Capture the cell that displays the provided text and extract its (x, y) central coordinate. 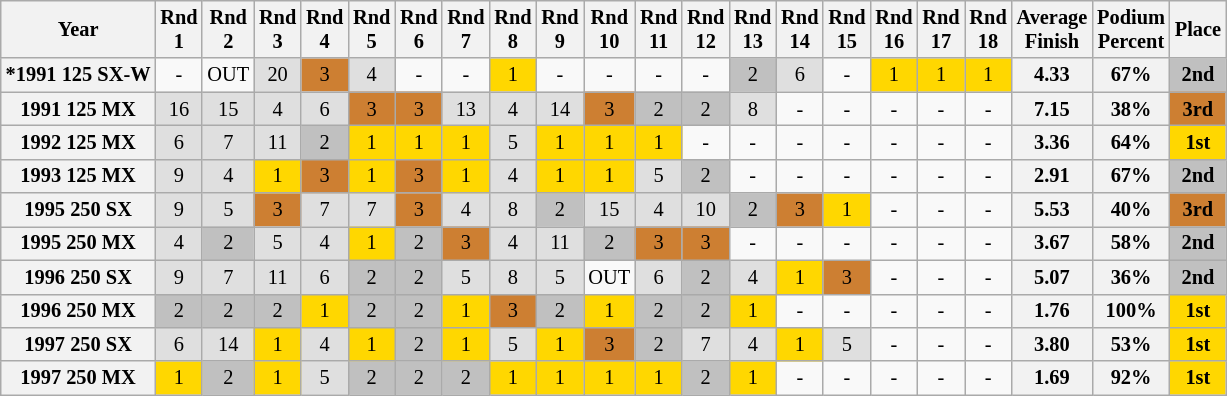
1991 125 MX (78, 109)
Year (78, 29)
58% (1131, 243)
1995 250 MX (78, 243)
1992 125 MX (78, 142)
3.67 (1052, 243)
Rnd14 (800, 29)
7.15 (1052, 109)
53% (1131, 344)
Rnd1 (178, 29)
2.91 (1052, 176)
Rnd9 (560, 29)
Rnd10 (610, 29)
Rnd15 (846, 29)
36% (1131, 277)
100% (1131, 311)
Rnd12 (706, 29)
Rnd5 (372, 29)
3.36 (1052, 142)
5.07 (1052, 277)
1996 250 MX (78, 311)
1997 250 MX (78, 378)
1997 250 SX (78, 344)
Rnd3 (278, 29)
92% (1131, 378)
4.33 (1052, 75)
1993 125 MX (78, 176)
Rnd18 (988, 29)
Rnd8 (512, 29)
38% (1131, 109)
Rnd6 (418, 29)
AverageFinish (1052, 29)
Rnd2 (228, 29)
16 (178, 109)
Rnd4 (324, 29)
40% (1131, 210)
PodiumPercent (1131, 29)
13 (466, 109)
3.80 (1052, 344)
Rnd17 (940, 29)
5.53 (1052, 210)
1996 250 SX (78, 277)
1.69 (1052, 378)
20 (278, 75)
1995 250 SX (78, 210)
Rnd11 (658, 29)
Rnd13 (752, 29)
64% (1131, 142)
10 (706, 210)
1.76 (1052, 311)
Rnd7 (466, 29)
Rnd16 (894, 29)
Place (1198, 29)
*1991 125 SX-W (78, 75)
